Locate the cell with the specified text and output its [X, Y] center coordinate. 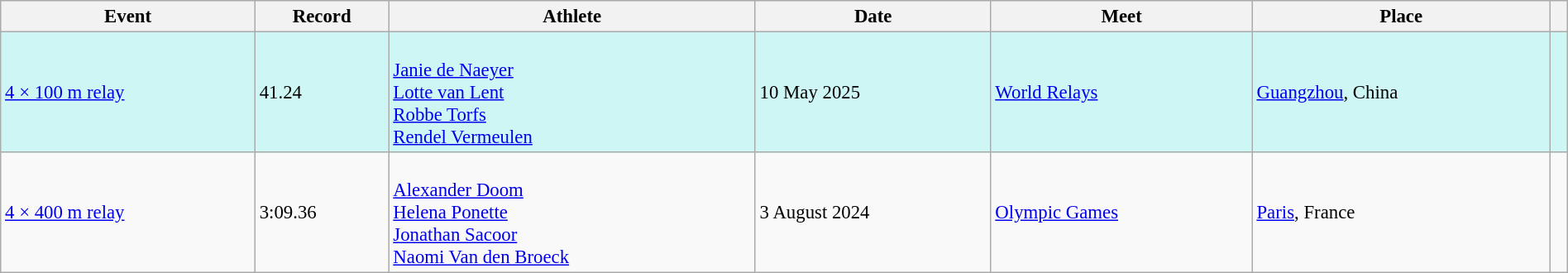
4 × 100 m relay [128, 93]
Janie de NaeyerLotte van LentRobbe TorfsRendel Vermeulen [572, 93]
Meet [1121, 17]
3 August 2024 [873, 213]
Date [873, 17]
Athlete [572, 17]
4 × 400 m relay [128, 213]
10 May 2025 [873, 93]
Alexander DoomHelena PonetteJonathan SacoorNaomi Van den Broeck [572, 213]
Olympic Games [1121, 213]
Paris, France [1401, 213]
3:09.36 [322, 213]
Place [1401, 17]
World Relays [1121, 93]
41.24 [322, 93]
Event [128, 17]
Record [322, 17]
Guangzhou, China [1401, 93]
